Return (X, Y) of the center of cell containing provided text 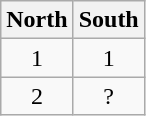
2 (37, 96)
South (108, 20)
North (37, 20)
? (108, 96)
